Find where the given text appears and provide that cell's center as (X, Y) coordinate. 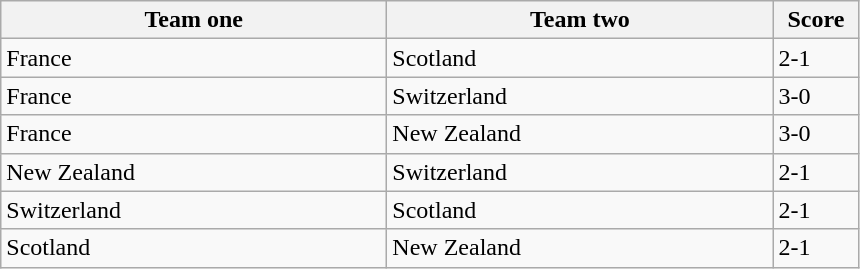
Team one (194, 20)
Team two (580, 20)
Score (816, 20)
